Return the [x, y] coordinate for the center point of the cell that contains the specified text.  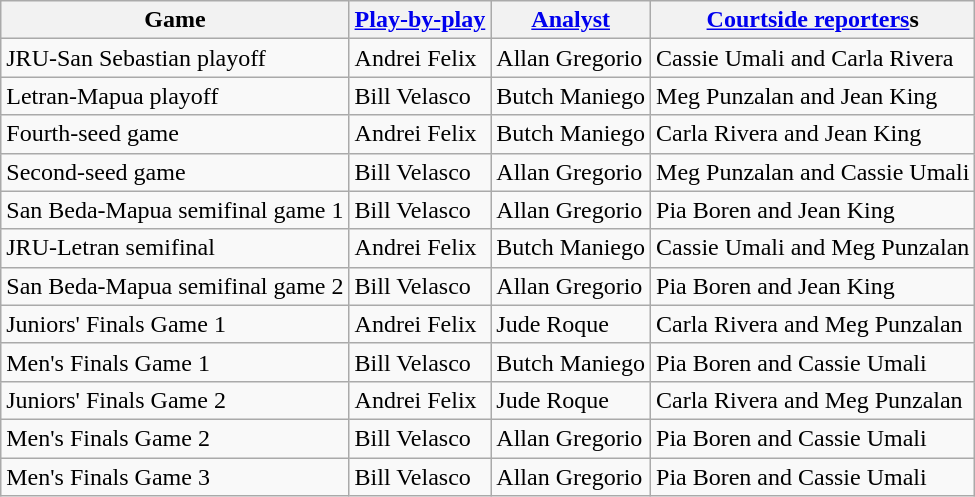
Juniors' Finals Game 2 [175, 400]
Fourth-seed game [175, 134]
Second-seed game [175, 172]
Carla Rivera and Jean King [813, 134]
San Beda-Mapua semifinal game 2 [175, 286]
Letran-Mapua playoff [175, 96]
Analyst [571, 20]
Men's Finals Game 1 [175, 362]
Courtside reporterss [813, 20]
San Beda-Mapua semifinal game 1 [175, 210]
Men's Finals Game 3 [175, 477]
JRU-San Sebastian playoff [175, 58]
Play-by-play [420, 20]
Cassie Umali and Carla Rivera [813, 58]
Cassie Umali and Meg Punzalan [813, 248]
Juniors' Finals Game 1 [175, 324]
JRU-Letran semifinal [175, 248]
Men's Finals Game 2 [175, 438]
Game [175, 20]
Meg Punzalan and Jean King [813, 96]
Meg Punzalan and Cassie Umali [813, 172]
